Identify which cell holds the provided text, then report its [x, y] central coordinate. 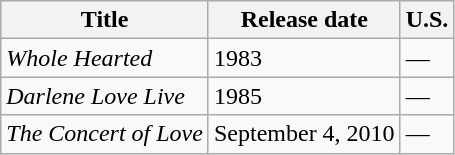
U.S. [427, 20]
Title [105, 20]
1983 [304, 58]
Whole Hearted [105, 58]
Darlene Love Live [105, 96]
September 4, 2010 [304, 134]
Release date [304, 20]
The Concert of Love [105, 134]
1985 [304, 96]
